Provide the (x, y) coordinate of the cell's center where the given text is located.  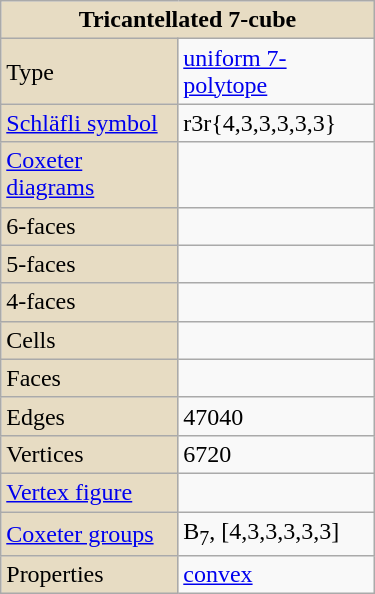
Coxeter groups (90, 534)
Cells (90, 340)
Faces (90, 378)
5-faces (90, 264)
Coxeter diagrams (90, 174)
4-faces (90, 302)
B7, [4,3,3,3,3,3] (276, 534)
47040 (276, 416)
Type (90, 72)
Vertex figure (90, 492)
Schläfli symbol (90, 123)
Vertices (90, 454)
6720 (276, 454)
convex (276, 575)
Edges (90, 416)
r3r{4,3,3,3,3,3} (276, 123)
uniform 7-polytope (276, 72)
Properties (90, 575)
Tricantellated 7-cube (188, 20)
6-faces (90, 226)
